Find where the given text appears and provide that cell's center as (x, y) coordinate. 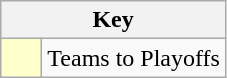
Key (114, 20)
Teams to Playoffs (134, 58)
